Search for the cell housing the specified text and yield its (X, Y) center coordinate. 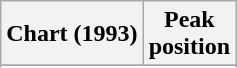
Peak position (189, 34)
Chart (1993) (72, 34)
